Return [X, Y] of the center of cell containing provided text 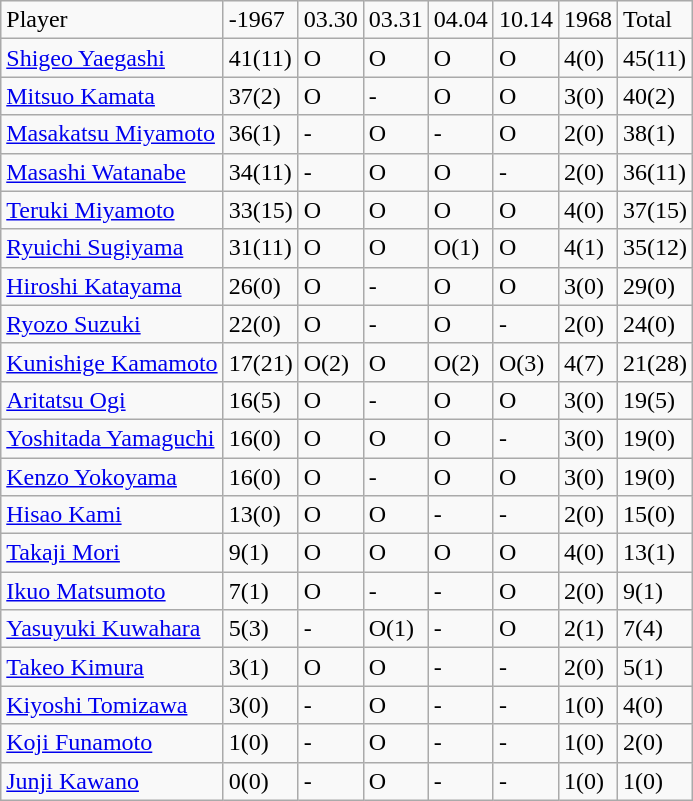
31(11) [260, 248]
Kenzo Yokoyama [112, 477]
Ryuichi Sugiyama [112, 248]
Koji Funamoto [112, 743]
Masakatsu Miyamoto [112, 134]
03.30 [330, 20]
Hiroshi Katayama [112, 286]
1968 [588, 20]
17(21) [260, 362]
15(0) [654, 515]
5(3) [260, 629]
3(1) [260, 667]
Ryozo Suzuki [112, 324]
Takaji Mori [112, 553]
22(0) [260, 324]
7(4) [654, 629]
37(15) [654, 210]
Hisao Kami [112, 515]
Aritatsu Ogi [112, 400]
33(15) [260, 210]
0(0) [260, 781]
Yoshitada Yamaguchi [112, 438]
Kiyoshi Tomizawa [112, 705]
Masashi Watanabe [112, 172]
19(5) [654, 400]
4(7) [588, 362]
Yasuyuki Kuwahara [112, 629]
Player [112, 20]
O(3) [526, 362]
-1967 [260, 20]
Teruki Miyamoto [112, 210]
Takeo Kimura [112, 667]
41(11) [260, 58]
38(1) [654, 134]
45(11) [654, 58]
5(1) [654, 667]
Kunishige Kamamoto [112, 362]
40(2) [654, 96]
34(11) [260, 172]
Total [654, 20]
13(1) [654, 553]
35(12) [654, 248]
29(0) [654, 286]
36(11) [654, 172]
21(28) [654, 362]
03.31 [396, 20]
Junji Kawano [112, 781]
Mitsuo Kamata [112, 96]
7(1) [260, 591]
2(1) [588, 629]
24(0) [654, 324]
13(0) [260, 515]
Shigeo Yaegashi [112, 58]
10.14 [526, 20]
04.04 [460, 20]
4(1) [588, 248]
16(5) [260, 400]
26(0) [260, 286]
Ikuo Matsumoto [112, 591]
37(2) [260, 96]
36(1) [260, 134]
